Return the [x, y] coordinate for the center point of the cell that contains the specified text.  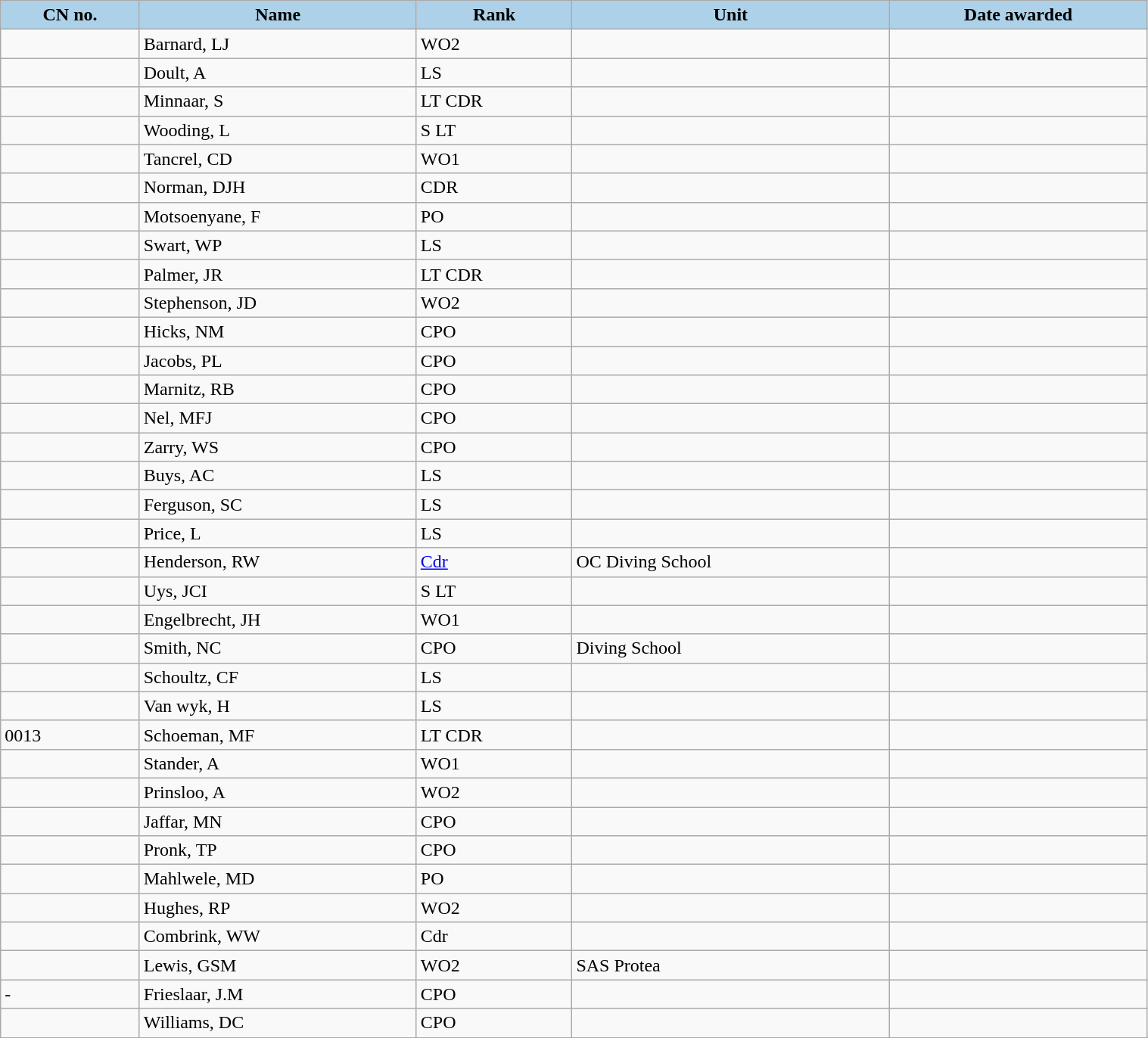
Uys, JCI [278, 591]
Diving School [731, 648]
Schoeman, MF [278, 735]
Barnard, LJ [278, 44]
Combrink, WW [278, 937]
OC Diving School [731, 562]
Rank [494, 15]
Hicks, NM [278, 331]
Swart, WP [278, 245]
SAS Protea [731, 965]
Smith, NC [278, 648]
Williams, DC [278, 1023]
Tancrel, CD [278, 159]
CN no. [70, 15]
Engelbrecht, JH [278, 620]
Stephenson, JD [278, 303]
Norman, DJH [278, 188]
Name [278, 15]
Prinsloo, A [278, 792]
Jacobs, PL [278, 361]
Palmer, JR [278, 274]
Van wyk, H [278, 706]
Hughes, RP [278, 908]
Unit [731, 15]
Wooding, L [278, 130]
Schoultz, CF [278, 677]
Minnaar, S [278, 101]
Frieslaar, J.M [278, 994]
Mahlwele, MD [278, 879]
Date awarded [1019, 15]
Henderson, RW [278, 562]
0013 [70, 735]
Jaffar, MN [278, 821]
Ferguson, SC [278, 505]
- [70, 994]
Nel, MFJ [278, 418]
CDR [494, 188]
Buys, AC [278, 476]
Stander, A [278, 763]
Motsoenyane, F [278, 216]
Marnitz, RB [278, 390]
Zarry, WS [278, 447]
Pronk, TP [278, 850]
Lewis, GSM [278, 965]
Doult, A [278, 73]
Price, L [278, 533]
